Output the [x, y] coordinate of the center of the cell containing the given text.  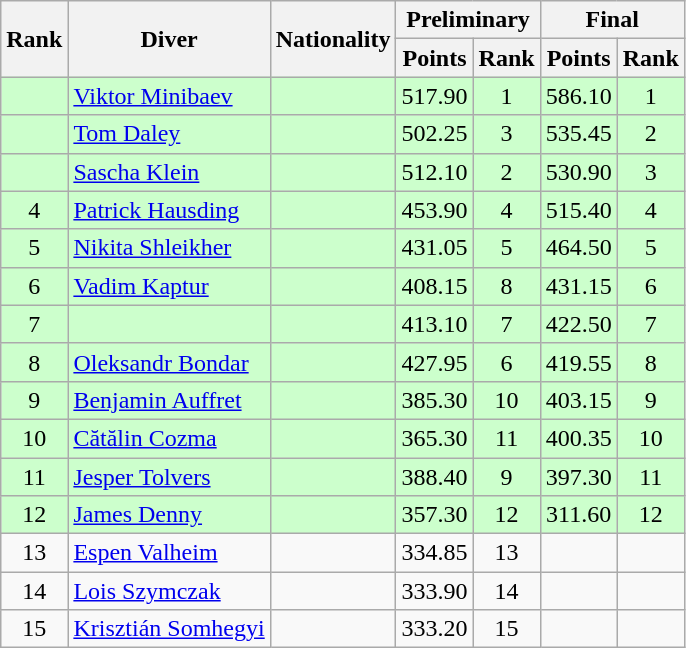
357.30 [434, 515]
530.90 [578, 172]
Oleksandr Bondar [169, 362]
Cătălin Cozma [169, 438]
Diver [169, 39]
Preliminary [468, 20]
586.10 [578, 96]
453.90 [434, 210]
413.10 [434, 324]
311.60 [578, 515]
Viktor Minibaev [169, 96]
Krisztián Somhegyi [169, 629]
431.15 [578, 286]
Nikita Shleikher [169, 248]
535.45 [578, 134]
333.90 [434, 591]
333.20 [434, 629]
464.50 [578, 248]
419.55 [578, 362]
400.35 [578, 438]
431.05 [434, 248]
385.30 [434, 400]
Final [612, 20]
397.30 [578, 477]
517.90 [434, 96]
427.95 [434, 362]
515.40 [578, 210]
403.15 [578, 400]
408.15 [434, 286]
Patrick Hausding [169, 210]
Benjamin Auffret [169, 400]
512.10 [434, 172]
Vadim Kaptur [169, 286]
388.40 [434, 477]
Nationality [333, 39]
422.50 [578, 324]
Lois Szymczak [169, 591]
Jesper Tolvers [169, 477]
James Denny [169, 515]
334.85 [434, 553]
Sascha Klein [169, 172]
365.30 [434, 438]
Espen Valheim [169, 553]
Tom Daley [169, 134]
502.25 [434, 134]
